Identify which cell holds the provided text, then report its (X, Y) central coordinate. 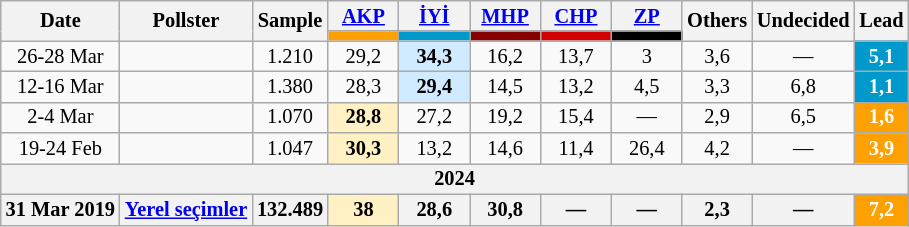
26-28 Mar (60, 56)
MHP (506, 16)
29,2 (364, 56)
Sample (290, 20)
1.210 (290, 56)
2024 (455, 178)
Pollster (186, 20)
28,3 (364, 86)
1.070 (290, 118)
4,2 (717, 148)
Undecided (804, 20)
132.489 (290, 210)
14,5 (506, 86)
38 (364, 210)
19-24 Feb (60, 148)
Yerel seçimler (186, 210)
CHP (576, 16)
4,5 (646, 86)
16,2 (506, 56)
15,4 (576, 118)
ZP (646, 16)
AKP (364, 16)
34,3 (434, 56)
6,5 (804, 118)
Lead (882, 20)
1,6 (882, 118)
30,3 (364, 148)
2,3 (717, 210)
14,6 (506, 148)
19,2 (506, 118)
3,6 (717, 56)
5,1 (882, 56)
3 (646, 56)
28,8 (364, 118)
13,7 (576, 56)
30,8 (506, 210)
1,1 (882, 86)
Date (60, 20)
11,4 (576, 148)
2-4 Mar (60, 118)
27,2 (434, 118)
1.047 (290, 148)
1.380 (290, 86)
İYİ (434, 16)
6,8 (804, 86)
2,9 (717, 118)
26,4 (646, 148)
31 Mar 2019 (60, 210)
3,9 (882, 148)
3,3 (717, 86)
7,2 (882, 210)
29,4 (434, 86)
28,6 (434, 210)
Others (717, 20)
12-16 Mar (60, 86)
